Detect which cell encompasses the target text, then output its [X, Y] center coordinate. 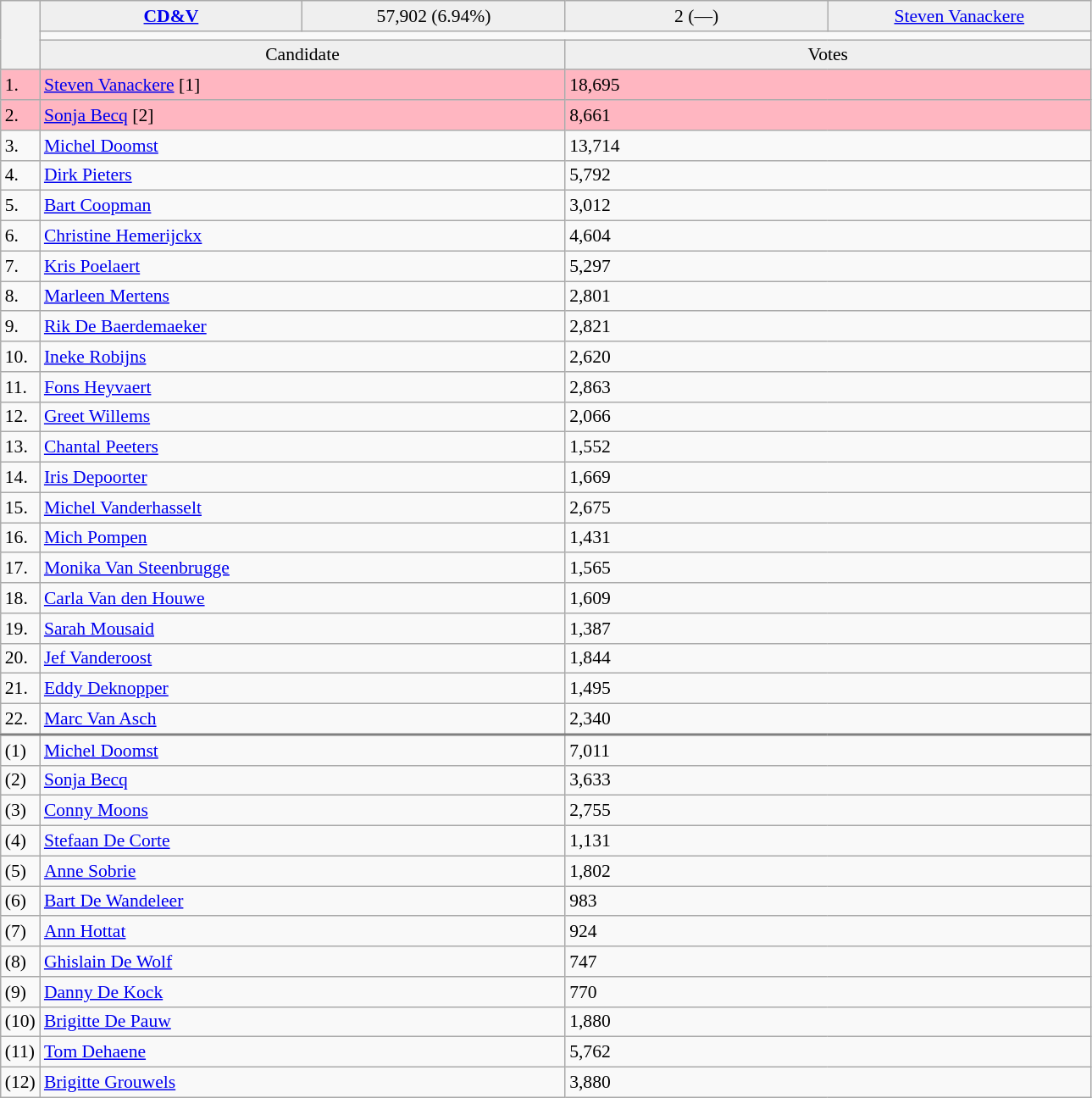
Jef Vanderoost [302, 658]
(2) [20, 780]
Anne Sobrie [302, 871]
15. [20, 507]
(1) [20, 750]
2,066 [828, 417]
Rik De Baerdemaeker [302, 327]
(5) [20, 871]
Eddy Deknopper [302, 689]
1,431 [828, 538]
Sonja Becq [302, 780]
12. [20, 417]
Tom Dehaene [302, 1052]
14. [20, 478]
18. [20, 598]
4. [20, 175]
Chantal Peeters [302, 447]
2 (—) [696, 16]
(7) [20, 932]
Mich Pompen [302, 538]
Christine Hemerijckx [302, 236]
5,792 [828, 175]
Fons Heyvaert [302, 387]
18,695 [828, 86]
Greet Willems [302, 417]
Dirk Pieters [302, 175]
924 [828, 932]
1. [20, 86]
5,762 [828, 1052]
Conny Moons [302, 811]
Carla Van den Houwe [302, 598]
19. [20, 629]
Bart Coopman [302, 206]
Marc Van Asch [302, 719]
Candidate [302, 55]
Brigitte Grouwels [302, 1083]
Michel Vanderhasselt [302, 507]
Monika Van Steenbrugge [302, 568]
21. [20, 689]
13. [20, 447]
Ineke Robijns [302, 357]
Votes [828, 55]
2,340 [828, 719]
2,821 [828, 327]
(3) [20, 811]
983 [828, 901]
57,902 (6.94%) [434, 16]
1,880 [828, 1022]
1,495 [828, 689]
Stefaan De Corte [302, 841]
770 [828, 992]
4,604 [828, 236]
1,669 [828, 478]
11. [20, 387]
Marleen Mertens [302, 297]
CD&V [171, 16]
Iris Depoorter [302, 478]
6. [20, 236]
(11) [20, 1052]
2,801 [828, 297]
Brigitte De Pauw [302, 1022]
Bart De Wandeleer [302, 901]
Ghislain De Wolf [302, 962]
10. [20, 357]
2,863 [828, 387]
5. [20, 206]
3,880 [828, 1083]
17. [20, 568]
2,755 [828, 811]
Ann Hottat [302, 932]
22. [20, 719]
(8) [20, 962]
3. [20, 146]
1,844 [828, 658]
13,714 [828, 146]
3,633 [828, 780]
1,131 [828, 841]
(4) [20, 841]
(12) [20, 1083]
1,802 [828, 871]
5,297 [828, 266]
7,011 [828, 750]
2,620 [828, 357]
20. [20, 658]
7. [20, 266]
1,609 [828, 598]
2. [20, 115]
8,661 [828, 115]
(6) [20, 901]
Sarah Mousaid [302, 629]
Sonja Becq [2] [302, 115]
747 [828, 962]
Steven Vanackere [1] [302, 86]
3,012 [828, 206]
(9) [20, 992]
8. [20, 297]
9. [20, 327]
Kris Poelaert [302, 266]
1,552 [828, 447]
(10) [20, 1022]
1,565 [828, 568]
Danny De Kock [302, 992]
Steven Vanackere [959, 16]
2,675 [828, 507]
1,387 [828, 629]
16. [20, 538]
